Locate the cell with the specified text and output its (x, y) center coordinate. 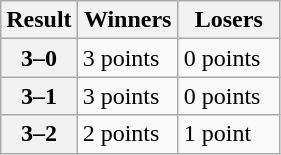
Losers (228, 20)
2 points (128, 134)
Winners (128, 20)
3–2 (39, 134)
3–0 (39, 58)
Result (39, 20)
3–1 (39, 96)
1 point (228, 134)
